Scan for the cell matching the given text and deliver its (x, y) coordinate at center. 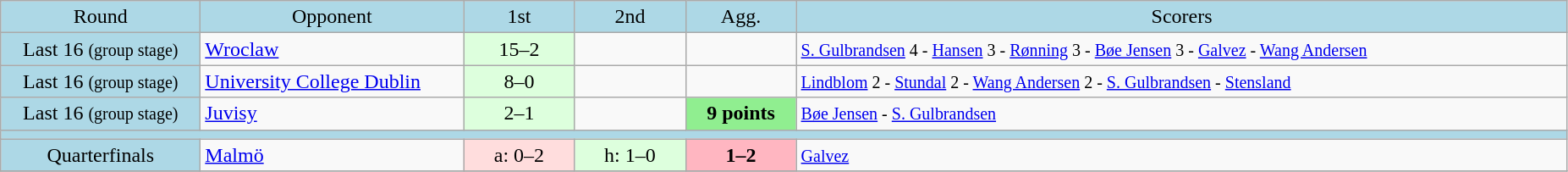
Opponent (332, 17)
S. Gulbrandsen 4 - Hansen 3 - Rønning 3 - Bøe Jensen 3 - Galvez - Wang Andersen (1181, 49)
Bøe Jensen - S. Gulbrandsen (1181, 114)
8–0 (520, 81)
9 points (741, 114)
2–1 (520, 114)
University College Dublin (332, 81)
Scorers (1181, 17)
Wroclaw (332, 49)
Agg. (741, 17)
Malmö (332, 155)
2nd (630, 17)
1st (520, 17)
Lindblom 2 - Stundal 2 - Wang Andersen 2 - S. Gulbrandsen - Stensland (1181, 81)
Round (101, 17)
h: 1–0 (630, 155)
Quarterfinals (101, 155)
a: 0–2 (520, 155)
1–2 (741, 155)
Galvez (1181, 155)
Juvisy (332, 114)
15–2 (520, 49)
